Capture the cell that displays the provided text and extract its (X, Y) central coordinate. 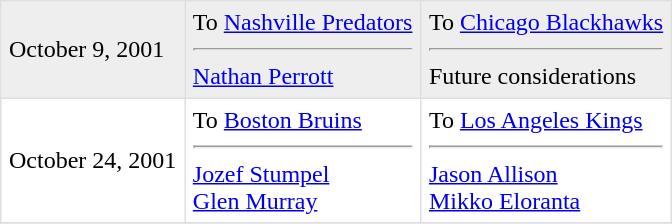
October 9, 2001 (93, 50)
October 24, 2001 (93, 160)
To Nashville Predators Nathan Perrott (303, 50)
To Los Angeles Kings Jason AllisonMikko Eloranta (546, 160)
To Chicago Blackhawks Future considerations (546, 50)
To Boston Bruins Jozef StumpelGlen Murray (303, 160)
